Pinpoint the cell where the given text exists, returning its [x, y] midpoint coordinate. 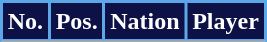
Pos. [76, 22]
Player [226, 22]
No. [26, 22]
Nation [145, 22]
